Find where the given text appears and provide that cell's center as [x, y] coordinate. 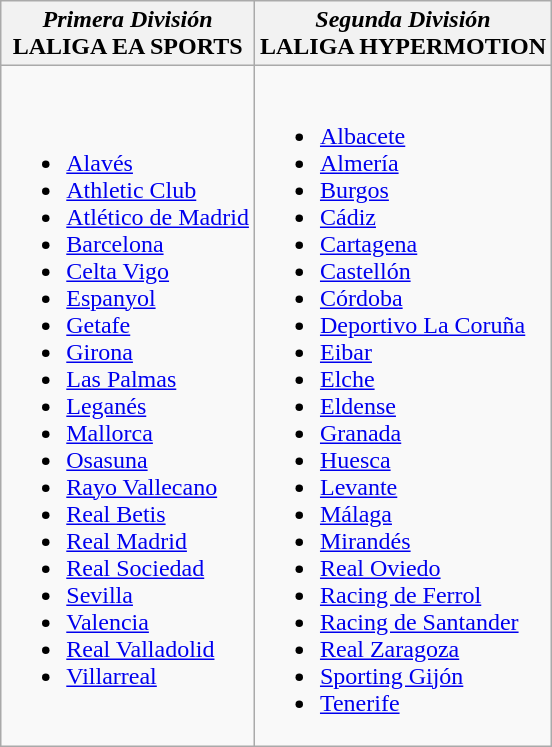
Segunda DivisiónLALIGA HYPERMOTION [402, 34]
Primera DivisiónLALIGA EA SPORTS [128, 34]
